Return the (X, Y) coordinate for the center point of the cell that contains the specified text.  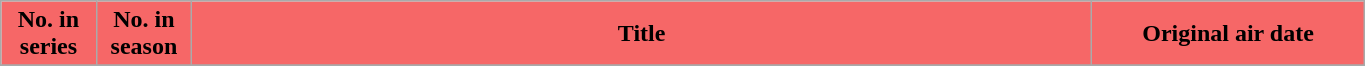
Original air date (1228, 34)
No. inseason (144, 34)
No. inseries (48, 34)
Title (642, 34)
